Output the (x, y) coordinate of the center of the cell containing the given text.  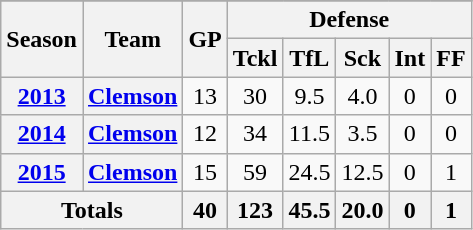
3.5 (362, 134)
30 (255, 96)
12 (205, 134)
TfL (310, 58)
13 (205, 96)
123 (255, 210)
Season (42, 39)
12.5 (362, 172)
Team (132, 39)
Sck (362, 58)
4.0 (362, 96)
2013 (42, 96)
11.5 (310, 134)
GP (205, 39)
Totals (92, 210)
2015 (42, 172)
20.0 (362, 210)
15 (205, 172)
24.5 (310, 172)
Int (410, 58)
40 (205, 210)
Tckl (255, 58)
FF (451, 58)
Defense (349, 20)
2014 (42, 134)
59 (255, 172)
34 (255, 134)
9.5 (310, 96)
45.5 (310, 210)
